Capture the cell that displays the provided text and extract its (x, y) central coordinate. 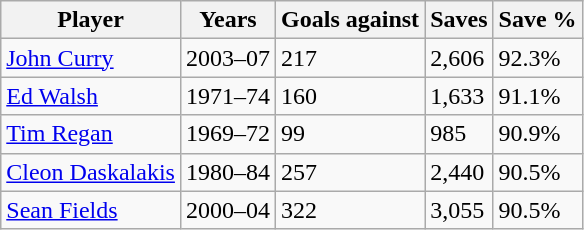
985 (459, 134)
1,633 (459, 96)
Years (228, 20)
2,606 (459, 58)
1971–74 (228, 96)
2,440 (459, 172)
2000–04 (228, 210)
322 (350, 210)
257 (350, 172)
1969–72 (228, 134)
2003–07 (228, 58)
Sean Fields (91, 210)
Tim Regan (91, 134)
Cleon Daskalakis (91, 172)
Goals against (350, 20)
92.3% (538, 58)
1980–84 (228, 172)
Ed Walsh (91, 96)
91.1% (538, 96)
160 (350, 96)
3,055 (459, 210)
John Curry (91, 58)
99 (350, 134)
90.9% (538, 134)
217 (350, 58)
Player (91, 20)
Saves (459, 20)
Save % (538, 20)
